Provide the [x, y] coordinate of the cell's center where the given text is located.  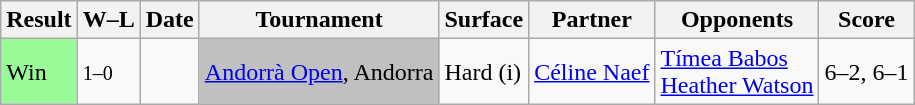
6–2, 6–1 [866, 72]
W–L [108, 20]
Andorrà Open, Andorra [319, 72]
Tournament [319, 20]
Score [866, 20]
Partner [592, 20]
Surface [484, 20]
Opponents [737, 20]
Date [170, 20]
Result [39, 20]
Win [39, 72]
1–0 [108, 72]
Céline Naef [592, 72]
Tímea Babos Heather Watson [737, 72]
Hard (i) [484, 72]
